From the cell containing the given text, extract its center point as (X, Y) coordinate. 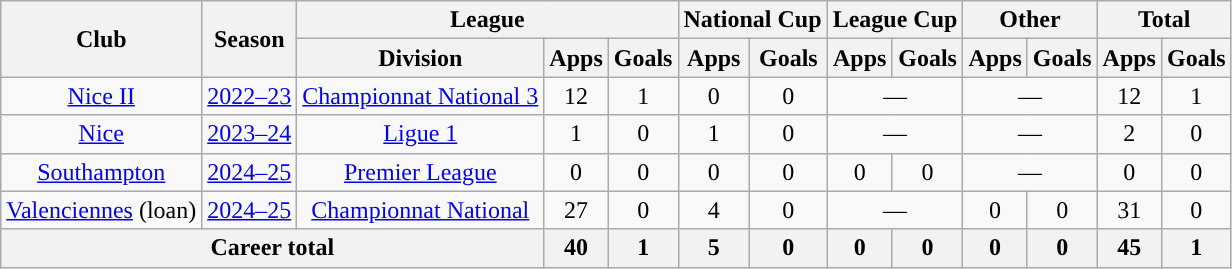
Nice (102, 134)
31 (1129, 210)
League Cup (895, 20)
Season (250, 39)
Championnat National (420, 210)
League (488, 20)
Career total (272, 248)
Premier League (420, 172)
Total (1164, 20)
Southampton (102, 172)
45 (1129, 248)
27 (576, 210)
Club (102, 39)
Ligue 1 (420, 134)
40 (576, 248)
Championnat National 3 (420, 96)
2022–23 (250, 96)
4 (714, 210)
Division (420, 58)
Valenciennes (loan) (102, 210)
National Cup (752, 20)
2 (1129, 134)
Nice II (102, 96)
5 (714, 248)
Other (1030, 20)
2023–24 (250, 134)
